Find where the given text appears and provide that cell's center as (X, Y) coordinate. 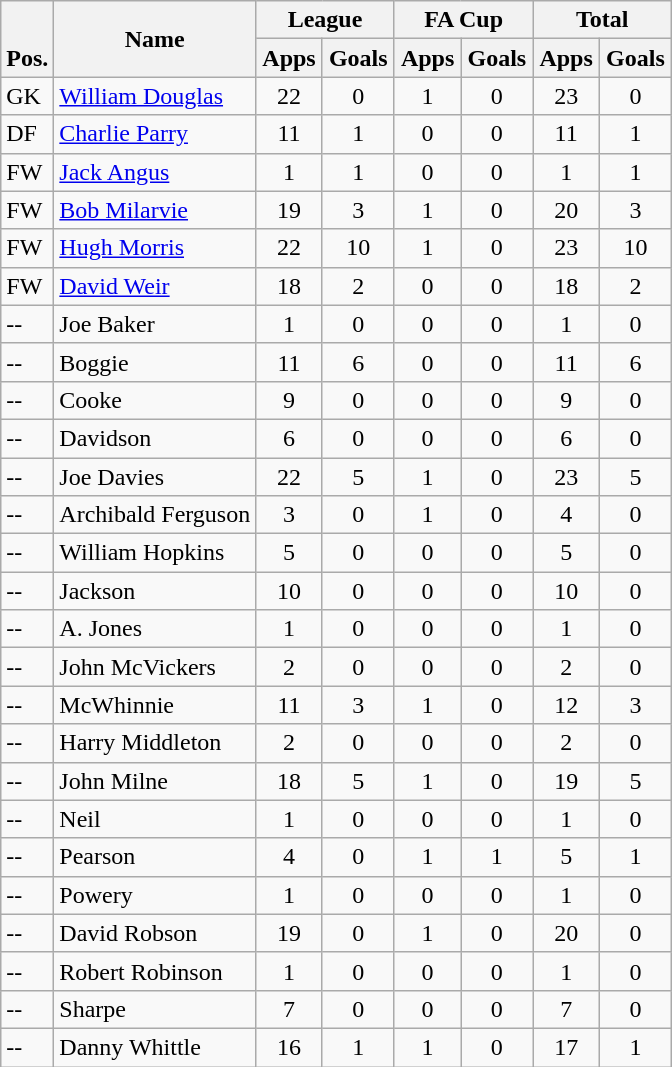
John Milne (155, 781)
Cooke (155, 400)
Charlie Parry (155, 134)
Pos. (28, 39)
William Douglas (155, 96)
Total (602, 20)
Bob Milarvie (155, 210)
Neil (155, 819)
Harry Middleton (155, 743)
Danny Whittle (155, 1047)
GK (28, 96)
Robert Robinson (155, 971)
Boggie (155, 362)
Jack Angus (155, 172)
FA Cup (464, 20)
Joe Davies (155, 477)
John McVickers (155, 667)
League (326, 20)
William Hopkins (155, 553)
David Weir (155, 286)
McWhinnie (155, 705)
Jackson (155, 591)
Archibald Ferguson (155, 515)
17 (566, 1047)
Name (155, 39)
A. Jones (155, 629)
Sharpe (155, 1009)
Davidson (155, 438)
Pearson (155, 857)
12 (566, 705)
16 (290, 1047)
Powery (155, 895)
David Robson (155, 933)
Hugh Morris (155, 248)
Joe Baker (155, 324)
DF (28, 134)
